For the text-containing cell, return its midpoint in [X, Y] coordinate format. 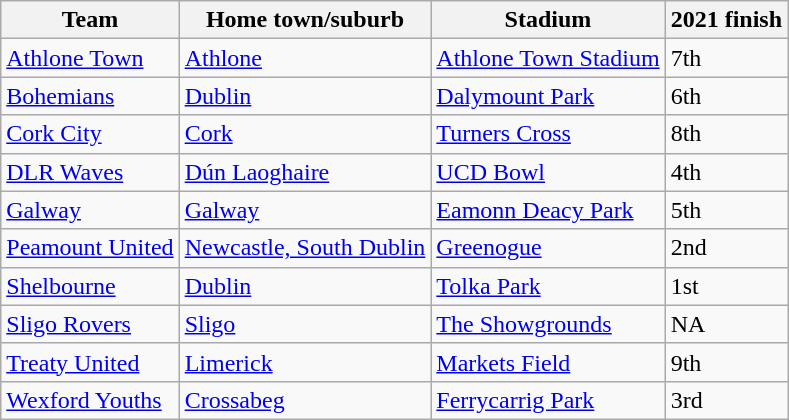
Athlone Town [90, 58]
Shelbourne [90, 286]
2021 finish [726, 20]
UCD Bowl [548, 172]
Tolka Park [548, 286]
3rd [726, 400]
Team [90, 20]
5th [726, 210]
Home town/suburb [305, 20]
Newcastle, South Dublin [305, 248]
Sligo [305, 324]
Athlone Town Stadium [548, 58]
6th [726, 96]
Wexford Youths [90, 400]
2nd [726, 248]
Cork [305, 134]
Limerick [305, 362]
Turners Cross [548, 134]
Markets Field [548, 362]
Bohemians [90, 96]
The Showgrounds [548, 324]
1st [726, 286]
Dalymount Park [548, 96]
Sligo Rovers [90, 324]
DLR Waves [90, 172]
Athlone [305, 58]
Peamount United [90, 248]
9th [726, 362]
Stadium [548, 20]
Dún Laoghaire [305, 172]
4th [726, 172]
Ferrycarrig Park [548, 400]
Crossabeg [305, 400]
Greenogue [548, 248]
8th [726, 134]
NA [726, 324]
Eamonn Deacy Park [548, 210]
Cork City [90, 134]
7th [726, 58]
Treaty United [90, 362]
